From the cell containing the given text, extract its center point as (x, y) coordinate. 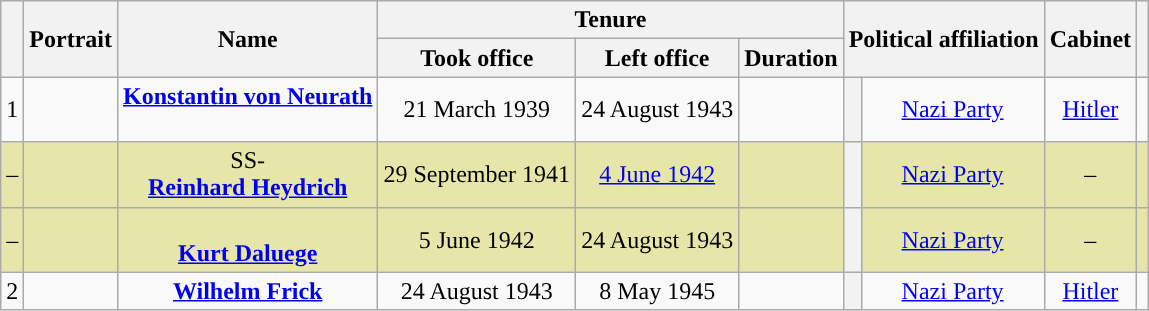
2 (12, 291)
Cabinet (1090, 39)
SS-Reinhard Heydrich (247, 174)
1 (12, 110)
4 June 1942 (658, 174)
Duration (791, 58)
8 May 1945 (658, 291)
Took office (477, 58)
Portrait (71, 39)
Kurt Daluege (247, 240)
Left office (658, 58)
Wilhelm Frick (247, 291)
Name (247, 39)
29 September 1941 (477, 174)
5 June 1942 (477, 240)
Political affiliation (944, 39)
Konstantin von Neurath (247, 110)
21 March 1939 (477, 110)
Tenure (610, 20)
